Locate the cell with the specified text and output its (x, y) center coordinate. 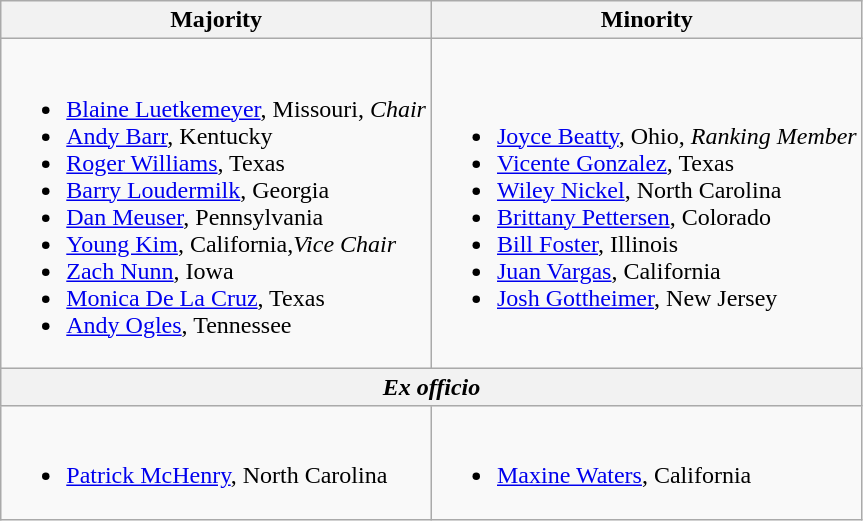
Minority (646, 20)
Majority (216, 20)
Patrick McHenry, North Carolina (216, 462)
Maxine Waters, California (646, 462)
Ex officio (432, 387)
